Return (X, Y) of the center of cell containing provided text 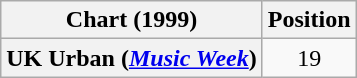
UK Urban (Music Week) (132, 58)
Position (309, 20)
19 (309, 58)
Chart (1999) (132, 20)
